Detect which cell encompasses the target text, then output its (x, y) center coordinate. 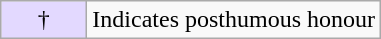
† (44, 20)
Indicates posthumous honour (234, 20)
